Provide the (x, y) coordinate of the cell's center where the given text is located.  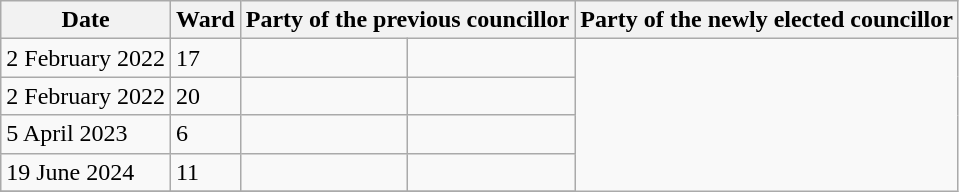
20 (205, 96)
6 (205, 134)
Party of the previous councillor (408, 20)
19 June 2024 (86, 172)
Party of the newly elected councillor (767, 20)
Date (86, 20)
17 (205, 58)
Ward (205, 20)
5 April 2023 (86, 134)
11 (205, 172)
